Detect which cell encompasses the target text, then output its [x, y] center coordinate. 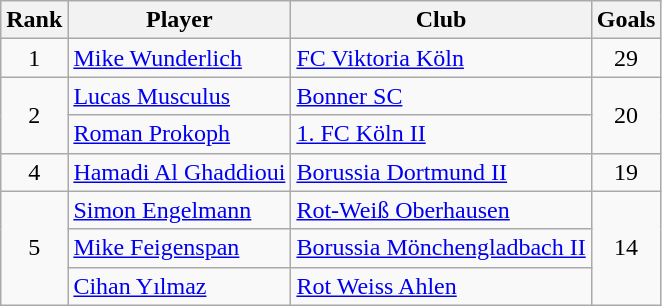
1 [34, 58]
Borussia Dortmund II [441, 172]
4 [34, 172]
Club [441, 20]
Rot Weiss Ahlen [441, 286]
29 [626, 58]
Simon Engelmann [180, 210]
Mike Feigenspan [180, 248]
1. FC Köln II [441, 134]
Mike Wunderlich [180, 58]
19 [626, 172]
Player [180, 20]
Rot-Weiß Oberhausen [441, 210]
5 [34, 248]
Goals [626, 20]
2 [34, 115]
14 [626, 248]
Borussia Mönchengladbach II [441, 248]
Cihan Yılmaz [180, 286]
Hamadi Al Ghaddioui [180, 172]
Lucas Musculus [180, 96]
FC Viktoria Köln [441, 58]
Rank [34, 20]
20 [626, 115]
Roman Prokoph [180, 134]
Bonner SC [441, 96]
